Extract the [X, Y] coordinate from the center of the cell holding the provided text.  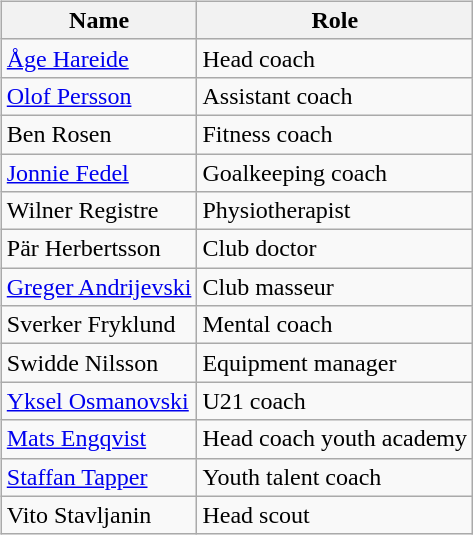
Ben Rosen [99, 134]
Club doctor [335, 249]
Head coach [335, 58]
Goalkeeping coach [335, 173]
Head scout [335, 515]
Wilner Registre [99, 211]
Mental coach [335, 325]
Physiotherapist [335, 211]
Greger Andrijevski [99, 287]
Role [335, 20]
Swidde Nilsson [99, 363]
Equipment manager [335, 363]
Assistant coach [335, 96]
Pär Herbertsson [99, 249]
Staffan Tapper [99, 477]
Jonnie Fedel [99, 173]
Club masseur [335, 287]
Yksel Osmanovski [99, 401]
Sverker Fryklund [99, 325]
Name [99, 20]
Åge Hareide [99, 58]
Head coach youth academy [335, 439]
U21 coach [335, 401]
Olof Persson [99, 96]
Fitness coach [335, 134]
Mats Engqvist [99, 439]
Youth talent coach [335, 477]
Vito Stavljanin [99, 515]
